Detect which cell encompasses the target text, then output its [X, Y] center coordinate. 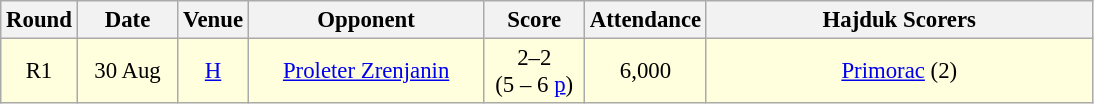
R1 [39, 72]
Date [128, 20]
Hajduk Scorers [899, 20]
6,000 [646, 72]
Venue [214, 20]
30 Aug [128, 72]
Attendance [646, 20]
2–2(5 – 6 p) [534, 72]
Primorac (2) [899, 72]
H [214, 72]
Score [534, 20]
Proleter Zrenjanin [366, 72]
Round [39, 20]
Opponent [366, 20]
